Provide the (x, y) coordinate of the cell's center where the given text is located.  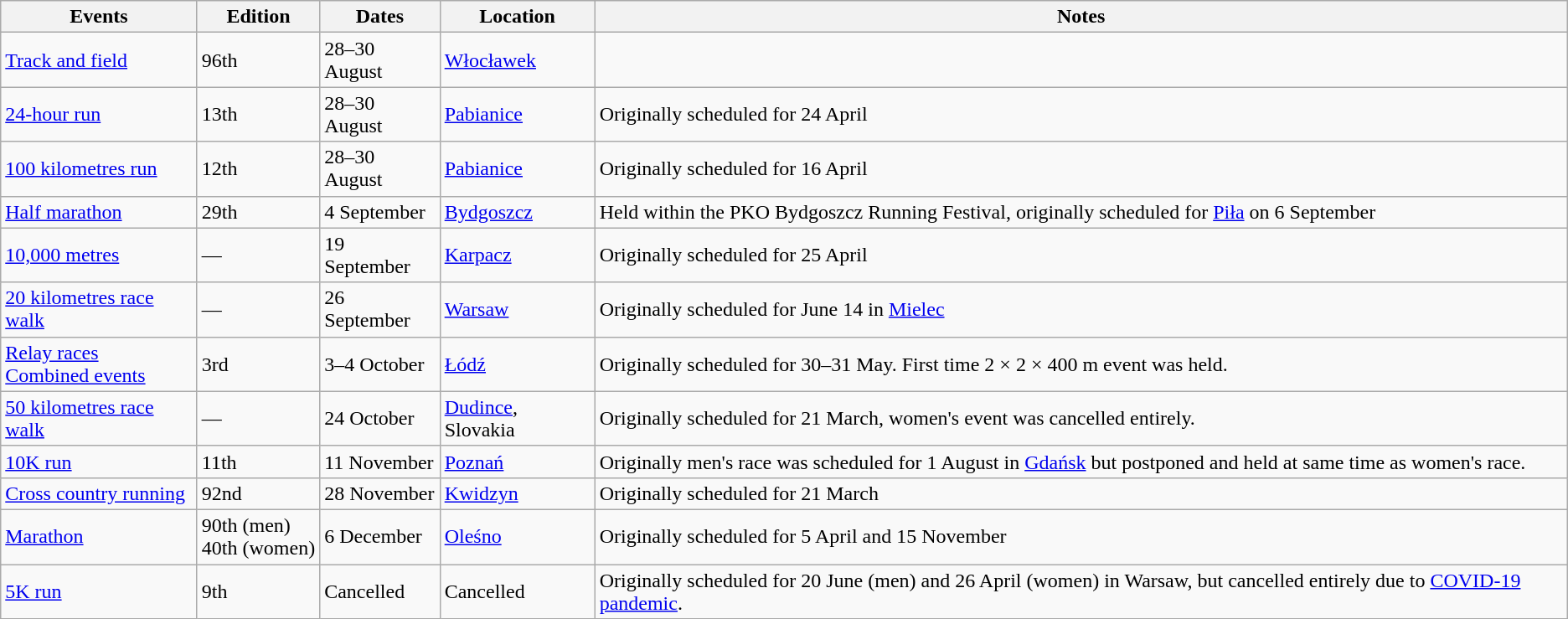
Originally scheduled for 20 June (men) and 26 April (women) in Warsaw, but cancelled entirely due to COVID-19 pandemic. (1081, 591)
24-hour run (99, 114)
Originally scheduled for 16 April (1081, 169)
Half marathon (99, 212)
3–4 October (380, 364)
Poznań (518, 462)
Oleśno (518, 536)
12th (258, 169)
Kwidzyn (518, 493)
9th (258, 591)
19 September (380, 255)
Originally scheduled for 21 March (1081, 493)
96th (258, 60)
90th (men)40th (women) (258, 536)
Łódź (518, 364)
Karpacz (518, 255)
11 November (380, 462)
Originally scheduled for June 14 in Mielec (1081, 310)
11th (258, 462)
Marathon (99, 536)
4 September (380, 212)
Originally scheduled for 21 March, women's event was cancelled entirely. (1081, 419)
Events (99, 17)
Notes (1081, 17)
50 kilometres race walk (99, 419)
Originally men's race was scheduled for 1 August in Gdańsk but postponed and held at same time as women's race. (1081, 462)
Cross country running (99, 493)
Originally scheduled for 30–31 May. First time 2 × 2 × 400 m event was held. (1081, 364)
5K run (99, 591)
100 kilometres run (99, 169)
10,000 metres (99, 255)
Relay racesCombined events (99, 364)
Warsaw (518, 310)
Held within the PKO Bydgoszcz Running Festival, originally scheduled for Piła on 6 September (1081, 212)
24 October (380, 419)
Włocławek (518, 60)
6 December (380, 536)
Bydgoszcz (518, 212)
13th (258, 114)
Track and field (99, 60)
26 September (380, 310)
29th (258, 212)
Originally scheduled for 25 April (1081, 255)
Originally scheduled for 24 April (1081, 114)
Edition (258, 17)
20 kilometres race walk (99, 310)
92nd (258, 493)
28 November (380, 493)
Dudince, Slovakia (518, 419)
3rd (258, 364)
Originally scheduled for 5 April and 15 November (1081, 536)
Location (518, 17)
10K run (99, 462)
Dates (380, 17)
